Search for the cell housing the specified text and yield its [X, Y] center coordinate. 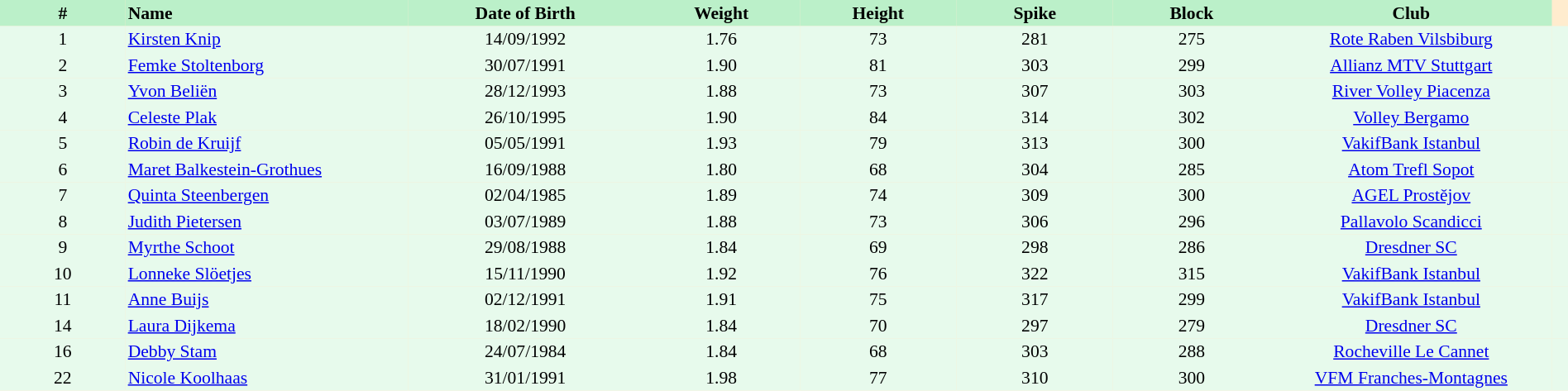
Allianz MTV Stuttgart [1411, 65]
307 [1035, 91]
River Volley Piacenza [1411, 91]
02/04/1985 [525, 195]
309 [1035, 195]
Date of Birth [525, 13]
79 [878, 144]
304 [1035, 169]
30/07/1991 [525, 65]
285 [1192, 169]
Lonneke Slöetjes [266, 274]
313 [1035, 144]
16 [63, 352]
Volley Bergamo [1411, 117]
2 [63, 65]
16/09/1988 [525, 169]
Club [1411, 13]
310 [1035, 378]
7 [63, 195]
VFM Franches-Montagnes [1411, 378]
29/08/1988 [525, 248]
Height [878, 13]
6 [63, 169]
Block [1192, 13]
1.92 [721, 274]
1.76 [721, 40]
Yvon Beliën [266, 91]
Debby Stam [266, 352]
84 [878, 117]
296 [1192, 222]
Femke Stoltenborg [266, 65]
81 [878, 65]
31/01/1991 [525, 378]
1.93 [721, 144]
306 [1035, 222]
288 [1192, 352]
Myrthe Schoot [266, 248]
297 [1035, 326]
1.91 [721, 299]
11 [63, 299]
77 [878, 378]
Nicole Koolhaas [266, 378]
75 [878, 299]
Weight [721, 13]
76 [878, 274]
14/09/1992 [525, 40]
8 [63, 222]
26/10/1995 [525, 117]
AGEL Prostějov [1411, 195]
Laura Dijkema [266, 326]
3 [63, 91]
03/07/1989 [525, 222]
Pallavolo Scandicci [1411, 222]
322 [1035, 274]
22 [63, 378]
9 [63, 248]
Judith Pietersen [266, 222]
Celeste Plak [266, 117]
298 [1035, 248]
Quinta Steenbergen [266, 195]
14 [63, 326]
1 [63, 40]
286 [1192, 248]
Anne Buijs [266, 299]
Rocheville Le Cannet [1411, 352]
315 [1192, 274]
275 [1192, 40]
28/12/1993 [525, 91]
1.80 [721, 169]
74 [878, 195]
279 [1192, 326]
70 [878, 326]
Kirsten Knip [266, 40]
281 [1035, 40]
Maret Balkestein-Grothues [266, 169]
69 [878, 248]
Rote Raben Vilsbiburg [1411, 40]
Name [266, 13]
4 [63, 117]
314 [1035, 117]
Spike [1035, 13]
# [63, 13]
5 [63, 144]
317 [1035, 299]
24/07/1984 [525, 352]
02/12/1991 [525, 299]
302 [1192, 117]
05/05/1991 [525, 144]
1.98 [721, 378]
15/11/1990 [525, 274]
Robin de Kruijf [266, 144]
10 [63, 274]
1.89 [721, 195]
Atom Trefl Sopot [1411, 169]
18/02/1990 [525, 326]
